Pinpoint the cell where the given text exists, returning its (X, Y) midpoint coordinate. 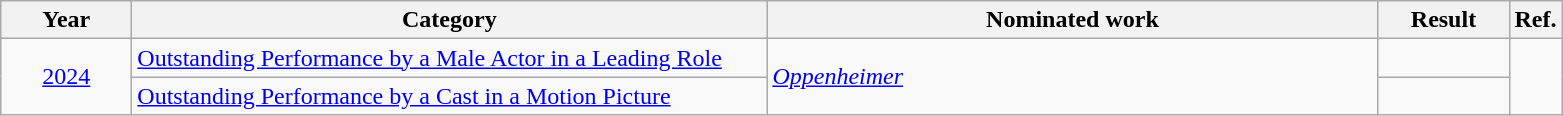
Outstanding Performance by a Male Actor in a Leading Role (450, 58)
Nominated work (1072, 20)
Ref. (1536, 20)
Result (1444, 20)
Outstanding Performance by a Cast in a Motion Picture (450, 96)
Oppenheimer (1072, 77)
2024 (66, 77)
Year (66, 20)
Category (450, 20)
